For the text-containing cell, return its midpoint in (X, Y) coordinate format. 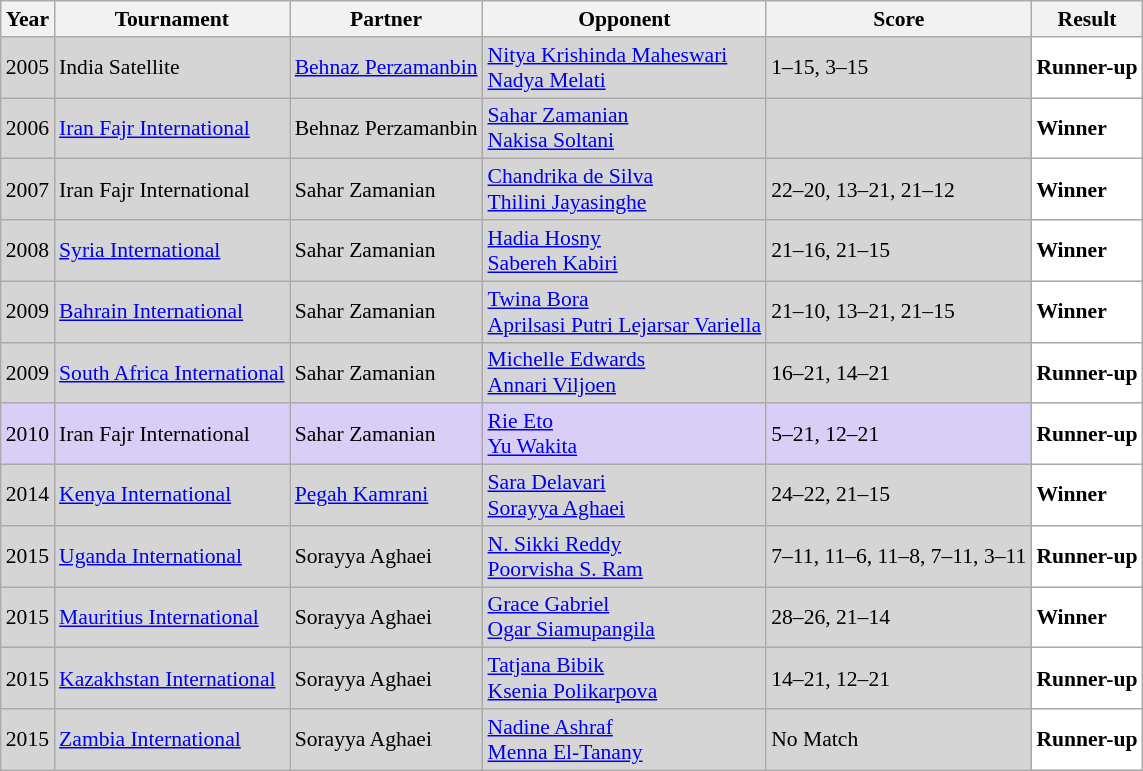
Mauritius International (172, 618)
Twina Bora Aprilsasi Putri Lejarsar Variella (625, 312)
Chandrika de Silva Thilini Jayasinghe (625, 190)
Opponent (625, 19)
Uganda International (172, 556)
Bahrain International (172, 312)
16–21, 14–21 (898, 372)
2014 (28, 496)
28–26, 21–14 (898, 618)
Pegah Kamrani (386, 496)
Sahar Zamanian Nakisa Soltani (625, 128)
Score (898, 19)
Zambia International (172, 740)
2010 (28, 434)
Partner (386, 19)
N. Sikki Reddy Poorvisha S. Ram (625, 556)
1–15, 3–15 (898, 68)
2008 (28, 250)
Syria International (172, 250)
7–11, 11–6, 11–8, 7–11, 3–11 (898, 556)
14–21, 12–21 (898, 678)
2005 (28, 68)
Tournament (172, 19)
Nadine Ashraf Menna El-Tanany (625, 740)
South Africa International (172, 372)
Rie Eto Yu Wakita (625, 434)
Grace Gabriel Ogar Siamupangila (625, 618)
21–10, 13–21, 21–15 (898, 312)
5–21, 12–21 (898, 434)
Kazakhstan International (172, 678)
Tatjana Bibik Ksenia Polikarpova (625, 678)
Nitya Krishinda Maheswari Nadya Melati (625, 68)
Sara Delavari Sorayya Aghaei (625, 496)
22–20, 13–21, 21–12 (898, 190)
2006 (28, 128)
21–16, 21–15 (898, 250)
India Satellite (172, 68)
Michelle Edwards Annari Viljoen (625, 372)
No Match (898, 740)
Kenya International (172, 496)
Result (1086, 19)
Hadia Hosny Sabereh Kabiri (625, 250)
24–22, 21–15 (898, 496)
2007 (28, 190)
Year (28, 19)
